Determine the [x, y] coordinate at the center of the cell enclosing the given text.  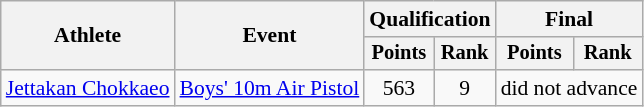
Qualification [430, 19]
9 [465, 88]
563 [398, 88]
Athlete [88, 36]
did not advance [570, 88]
Event [270, 36]
Final [570, 19]
Jettakan Chokkaeo [88, 88]
Boys' 10m Air Pistol [270, 88]
